Pinpoint the cell where the given text exists, returning its (X, Y) midpoint coordinate. 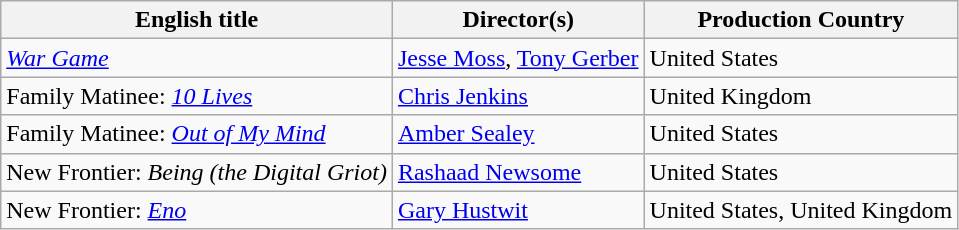
Gary Hustwit (518, 210)
Family Matinee: Out of My Mind (197, 134)
Rashaad Newsome (518, 172)
Amber Sealey (518, 134)
New Frontier: Being (the Digital Griot) (197, 172)
United States, United Kingdom (801, 210)
Production Country (801, 20)
War Game (197, 58)
New Frontier: Eno (197, 210)
Family Matinee: 10 Lives (197, 96)
Chris Jenkins (518, 96)
Jesse Moss, Tony Gerber (518, 58)
Director(s) (518, 20)
United Kingdom (801, 96)
English title (197, 20)
